Determine the (X, Y) coordinate at the center of the cell enclosing the given text.  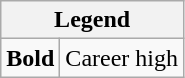
Legend (92, 20)
Career high (122, 58)
Bold (30, 58)
